Locate the cell with the specified text and output its [X, Y] center coordinate. 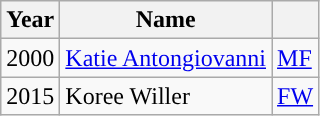
2000 [30, 58]
Year [30, 20]
2015 [30, 96]
Name [166, 20]
Koree Willer [166, 96]
Katie Antongiovanni [166, 58]
MF [296, 58]
FW [296, 96]
